From the cell containing the given text, extract its center point as (x, y) coordinate. 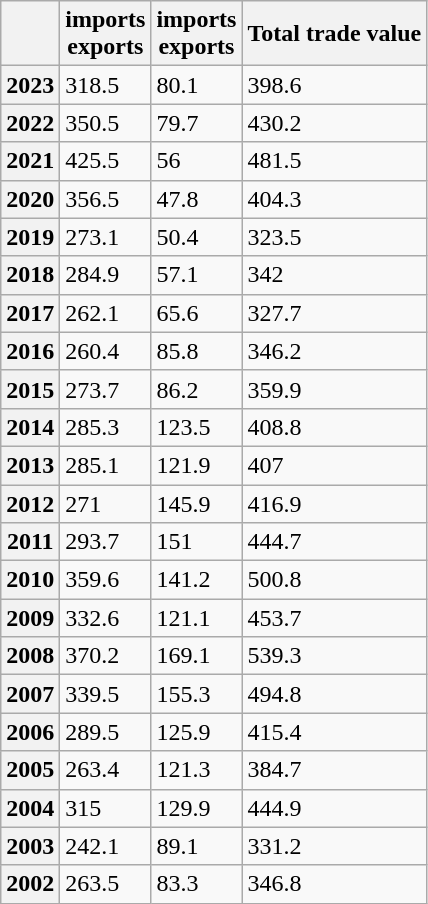
125.9 (196, 732)
285.3 (106, 427)
2007 (30, 694)
65.6 (196, 313)
141.2 (196, 580)
271 (106, 503)
285.1 (106, 465)
260.4 (106, 351)
57.1 (196, 275)
284.9 (106, 275)
500.8 (334, 580)
2004 (30, 808)
359.9 (334, 389)
273.7 (106, 389)
398.6 (334, 85)
331.2 (334, 846)
2013 (30, 465)
129.9 (196, 808)
408.8 (334, 427)
2016 (30, 351)
47.8 (196, 199)
415.4 (334, 732)
2021 (30, 161)
315 (106, 808)
370.2 (106, 656)
346.2 (334, 351)
121.1 (196, 618)
Total trade value (334, 34)
169.1 (196, 656)
342 (334, 275)
89.1 (196, 846)
327.7 (334, 313)
2015 (30, 389)
539.3 (334, 656)
2011 (30, 542)
407 (334, 465)
262.1 (106, 313)
2006 (30, 732)
339.5 (106, 694)
2022 (30, 123)
332.6 (106, 618)
151 (196, 542)
242.1 (106, 846)
359.6 (106, 580)
2023 (30, 85)
2017 (30, 313)
416.9 (334, 503)
318.5 (106, 85)
2008 (30, 656)
2003 (30, 846)
494.8 (334, 694)
404.3 (334, 199)
350.5 (106, 123)
2009 (30, 618)
323.5 (334, 237)
85.8 (196, 351)
121.3 (196, 770)
155.3 (196, 694)
289.5 (106, 732)
430.2 (334, 123)
2019 (30, 237)
2010 (30, 580)
425.5 (106, 161)
79.7 (196, 123)
346.8 (334, 884)
384.7 (334, 770)
481.5 (334, 161)
453.7 (334, 618)
293.7 (106, 542)
263.5 (106, 884)
444.7 (334, 542)
56 (196, 161)
2018 (30, 275)
145.9 (196, 503)
80.1 (196, 85)
83.3 (196, 884)
2020 (30, 199)
2005 (30, 770)
2002 (30, 884)
50.4 (196, 237)
2012 (30, 503)
86.2 (196, 389)
123.5 (196, 427)
273.1 (106, 237)
263.4 (106, 770)
444.9 (334, 808)
121.9 (196, 465)
2014 (30, 427)
356.5 (106, 199)
